Search for the cell housing the specified text and yield its (x, y) center coordinate. 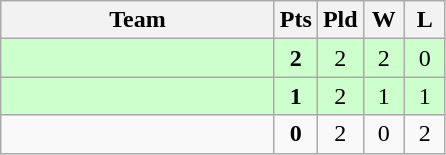
Pts (296, 20)
W (384, 20)
Team (138, 20)
L (424, 20)
Pld (340, 20)
